Scan for the cell matching the given text and deliver its [x, y] coordinate at center. 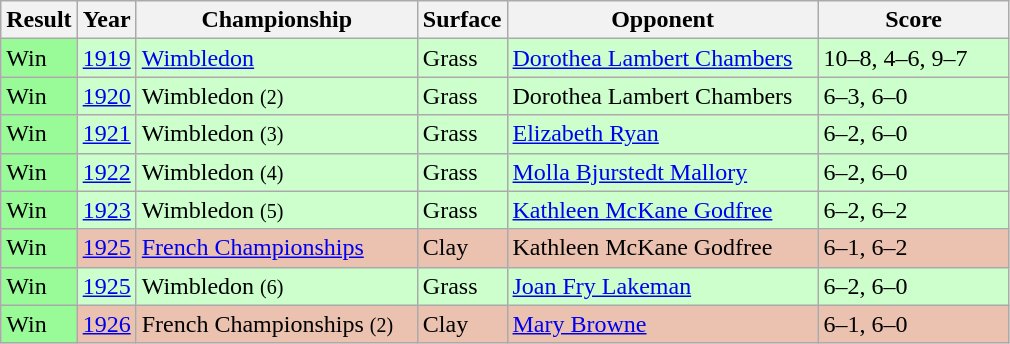
French Championships (2) [276, 324]
1923 [106, 210]
10–8, 4–6, 9–7 [914, 58]
6–3, 6–0 [914, 96]
Result [39, 20]
1926 [106, 324]
6–2, 6–2 [914, 210]
Molla Bjurstedt Mallory [662, 172]
Wimbledon (3) [276, 134]
1922 [106, 172]
Joan Fry Lakeman [662, 286]
French Championships [276, 248]
Score [914, 20]
6–1, 6–0 [914, 324]
Year [106, 20]
Wimbledon (4) [276, 172]
6–1, 6–2 [914, 248]
Mary Browne [662, 324]
Surface [462, 20]
Opponent [662, 20]
Championship [276, 20]
1919 [106, 58]
Wimbledon (5) [276, 210]
Wimbledon (2) [276, 96]
1921 [106, 134]
Wimbledon (6) [276, 286]
1920 [106, 96]
Elizabeth Ryan [662, 134]
Wimbledon [276, 58]
